Return (x, y) of the center of cell containing provided text 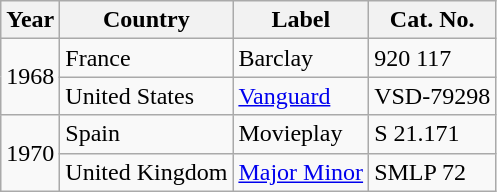
United States (146, 96)
Vanguard (301, 96)
Cat. No. (432, 20)
Spain (146, 134)
Label (301, 20)
SMLP 72 (432, 172)
VSD-79298 (432, 96)
United Kingdom (146, 172)
920 117 (432, 58)
1970 (30, 153)
Year (30, 20)
Country (146, 20)
1968 (30, 77)
S 21.171 (432, 134)
Movieplay (301, 134)
Major Minor (301, 172)
Barclay (301, 58)
France (146, 58)
